Return the [X, Y] coordinate for the center point of the cell that contains the specified text.  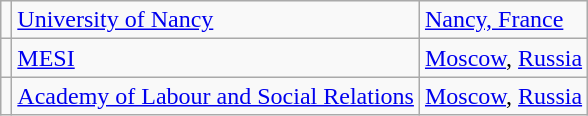
Academy of Labour and Social Relations [216, 96]
MESI [216, 58]
University of Nancy [216, 20]
Nancy, France [503, 20]
